Determine the (X, Y) coordinate at the center of the cell enclosing the given text.  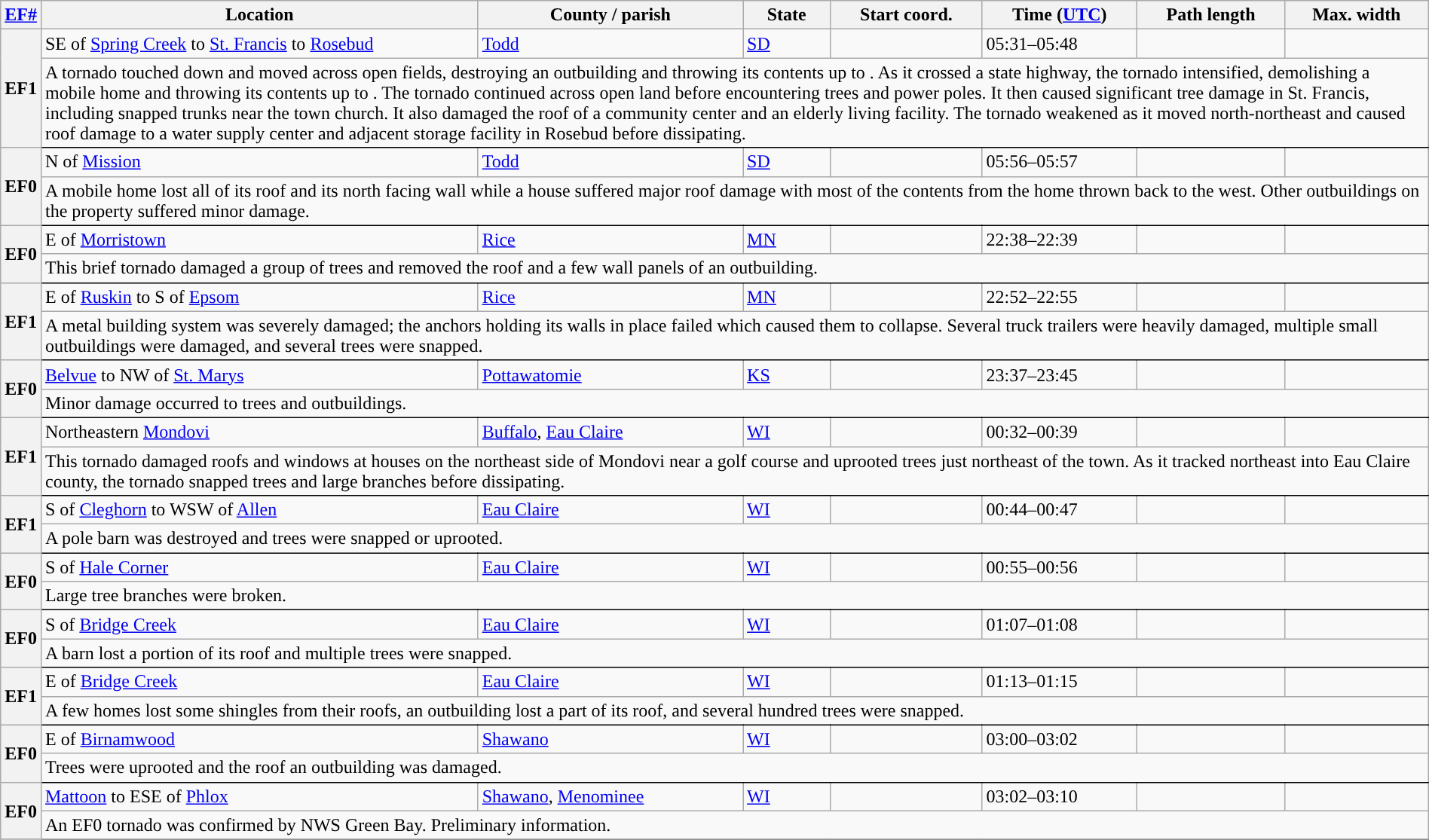
Large tree branches were broken. (734, 596)
Location (259, 15)
00:44–00:47 (1060, 510)
A barn lost a portion of its roof and multiple trees were snapped. (734, 653)
S of Bridge Creek (259, 625)
A pole barn was destroyed and trees were snapped or uprooted. (734, 539)
E of Morristown (259, 240)
Shawano, Menominee (610, 796)
S of Cleghorn to WSW of Allen (259, 510)
S of Hale Corner (259, 567)
03:02–03:10 (1060, 796)
01:13–01:15 (1060, 682)
A few homes lost some shingles from their roofs, an outbuilding lost a part of its roof, and several hundred trees were snapped. (734, 710)
Trees were uprooted and the roof an outbuilding was damaged. (734, 768)
22:52–22:55 (1060, 297)
Minor damage occurred to trees and outbuildings. (734, 403)
23:37–23:45 (1060, 374)
KS (787, 374)
00:32–00:39 (1060, 432)
EF# (21, 15)
N of Mission (259, 162)
22:38–22:39 (1060, 240)
E of Bridge Creek (259, 682)
SE of Spring Creek to St. Francis to Rosebud (259, 44)
State (787, 15)
03:00–03:02 (1060, 739)
An EF0 tornado was confirmed by NWS Green Bay. Preliminary information. (734, 825)
E of Ruskin to S of Epsom (259, 297)
05:56–05:57 (1060, 162)
This brief tornado damaged a group of trees and removed the roof and a few wall panels of an outbuilding. (734, 268)
E of Birnamwood (259, 739)
Pottawatomie (610, 374)
Belvue to NW of St. Marys (259, 374)
Mattoon to ESE of Phlox (259, 796)
County / parish (610, 15)
Buffalo, Eau Claire (610, 432)
05:31–05:48 (1060, 44)
00:55–00:56 (1060, 567)
Time (UTC) (1060, 15)
Path length (1211, 15)
Northeastern Mondovi (259, 432)
Shawano (610, 739)
01:07–01:08 (1060, 625)
Max. width (1357, 15)
Start coord. (906, 15)
